Return (x, y) of the center of cell containing provided text 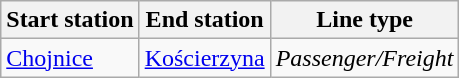
Start station (70, 20)
Passenger/Freight (364, 58)
Kościerzyna (204, 58)
End station (204, 20)
Chojnice (70, 58)
Line type (364, 20)
